Provide the [x, y] coordinate of the cell's center where the given text is located.  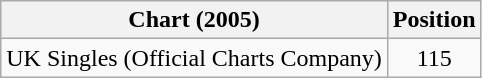
115 [434, 58]
Chart (2005) [194, 20]
Position [434, 20]
UK Singles (Official Charts Company) [194, 58]
